Provide the [X, Y] coordinate of the cell's center where the given text is located.  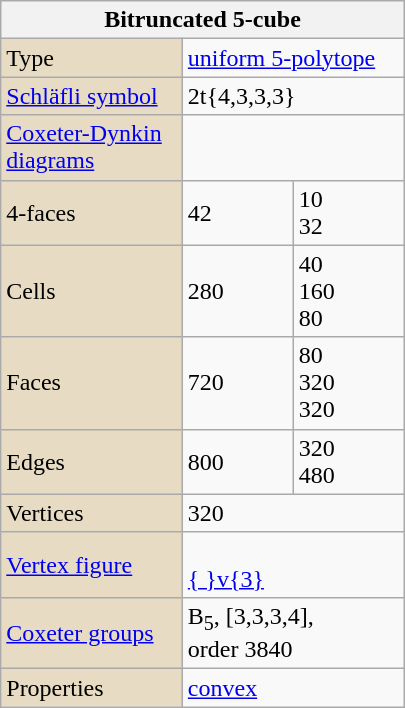
10 32 [348, 212]
{ }v{3} [293, 564]
Vertices [92, 513]
Bitruncated 5-cube [203, 20]
Vertex figure [92, 564]
Schläfli symbol [92, 96]
Faces [92, 383]
42 [238, 212]
uniform 5-polytope [293, 58]
280 [238, 291]
Coxeter groups [92, 632]
40 160 80 [348, 291]
80 320 320 [348, 383]
Properties [92, 688]
Coxeter-Dynkin diagrams [92, 148]
B5, [3,3,3,4], order 3840 [293, 632]
800 [238, 462]
320 480 [348, 462]
720 [238, 383]
Edges [92, 462]
convex [293, 688]
4-faces [92, 212]
2t{4,3,3,3} [293, 96]
Type [92, 58]
320 [293, 513]
Cells [92, 291]
